Find where the given text appears and provide that cell's center as [x, y] coordinate. 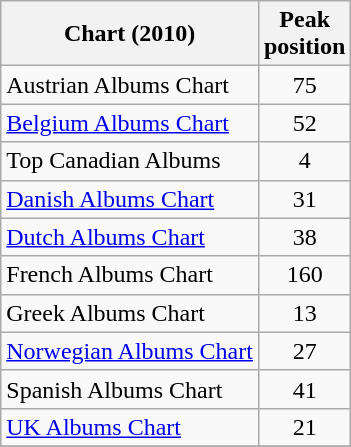
Belgium Albums Chart [130, 123]
Spanish Albums Chart [130, 389]
160 [304, 275]
Top Canadian Albums [130, 161]
Danish Albums Chart [130, 199]
Peakposition [304, 34]
Chart (2010) [130, 34]
Austrian Albums Chart [130, 85]
4 [304, 161]
Greek Albums Chart [130, 313]
75 [304, 85]
13 [304, 313]
21 [304, 427]
38 [304, 237]
41 [304, 389]
Dutch Albums Chart [130, 237]
27 [304, 351]
French Albums Chart [130, 275]
Norwegian Albums Chart [130, 351]
31 [304, 199]
UK Albums Chart [130, 427]
52 [304, 123]
